Determine the [x, y] coordinate at the center of the cell enclosing the given text.  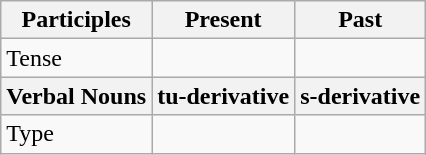
Past [360, 20]
s-derivative [360, 96]
Type [76, 134]
Verbal Nouns [76, 96]
Participles [76, 20]
tu-derivative [224, 96]
Tense [76, 58]
Present [224, 20]
